Provide the [X, Y] coordinate of the cell's center where the given text is located.  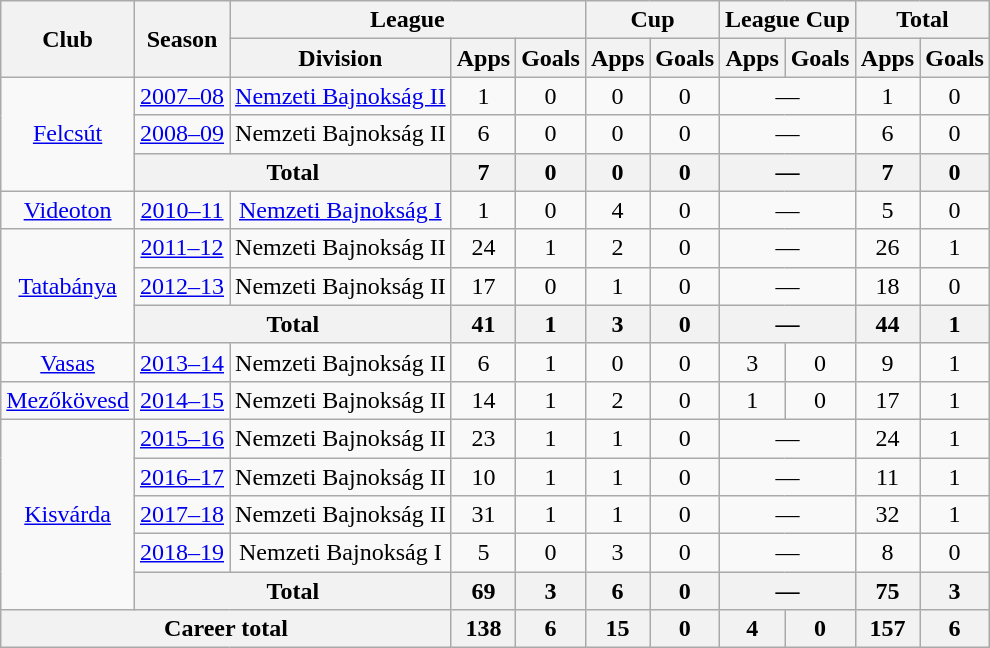
2018–19 [182, 553]
Cup [652, 20]
44 [887, 324]
10 [483, 477]
Videoton [68, 210]
31 [483, 515]
2014–15 [182, 400]
Vasas [68, 362]
69 [483, 591]
2015–16 [182, 438]
18 [887, 286]
Club [68, 39]
11 [887, 477]
32 [887, 515]
2012–13 [182, 286]
League Cup [788, 20]
138 [483, 629]
41 [483, 324]
Felcsút [68, 134]
157 [887, 629]
75 [887, 591]
15 [617, 629]
2007–08 [182, 96]
Career total [226, 629]
2008–09 [182, 134]
2010–11 [182, 210]
League [408, 20]
26 [887, 248]
Kisvárda [68, 514]
9 [887, 362]
2013–14 [182, 362]
Mezőkövesd [68, 400]
Season [182, 39]
2017–18 [182, 515]
14 [483, 400]
2011–12 [182, 248]
Tatabánya [68, 286]
2016–17 [182, 477]
8 [887, 553]
23 [483, 438]
Division [341, 58]
